Return (X, Y) of the center of cell containing provided text 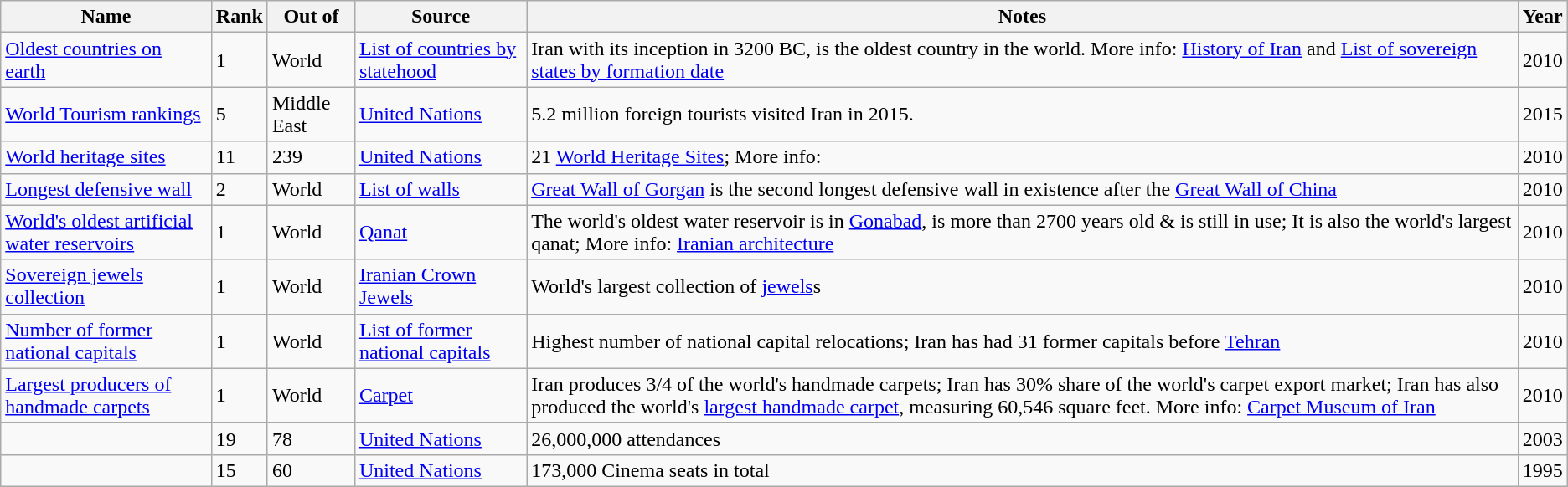
List of countries by statehood (441, 60)
Middle East (311, 114)
15 (240, 470)
Highest number of national capital relocations; Iran has had 31 former capitals before Tehran (1023, 341)
5 (240, 114)
1995 (1543, 470)
List of walls (441, 189)
60 (311, 470)
World Tourism rankings (106, 114)
11 (240, 157)
239 (311, 157)
Oldest countries on earth (106, 60)
Carpet (441, 395)
2 (240, 189)
Rank (240, 17)
2003 (1543, 438)
26,000,000 attendances (1023, 438)
Iranian Crown Jewels (441, 286)
List of former national capitals (441, 341)
World heritage sites (106, 157)
Notes (1023, 17)
19 (240, 438)
Qanat (441, 233)
5.2 million foreign tourists visited Iran in 2015. (1023, 114)
Source (441, 17)
Name (106, 17)
Number of former national capitals (106, 341)
Sovereign jewels collection (106, 286)
Year (1543, 17)
Iran with its inception in 3200 BC, is the oldest country in the world. More info: History of Iran and List of sovereign states by formation date (1023, 60)
173,000 Cinema seats in total (1023, 470)
Out of (311, 17)
2015 (1543, 114)
Largest producers of handmade carpets (106, 395)
21 World Heritage Sites; More info: (1023, 157)
78 (311, 438)
Longest defensive wall (106, 189)
World's largest collection of jewelss (1023, 286)
World's oldest artificial water reservoirs (106, 233)
Great Wall of Gorgan is the second longest defensive wall in existence after the Great Wall of China (1023, 189)
